Determine the [X, Y] coordinate at the center of the cell enclosing the given text.  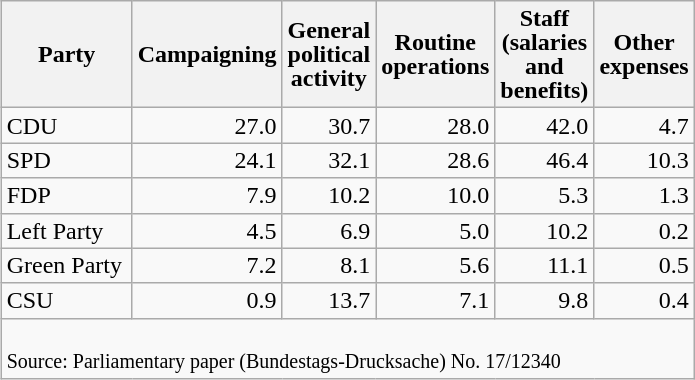
24.1 [207, 160]
1.3 [644, 196]
Green Party [66, 266]
11.1 [544, 266]
9.8 [544, 300]
CDU [66, 126]
5.6 [436, 266]
46.4 [544, 160]
6.9 [329, 230]
32.1 [329, 160]
13.7 [329, 300]
0.4 [644, 300]
10.3 [644, 160]
Source: Parliamentary paper (Bundestags-Drucksache) No. 17/12340 [348, 348]
0.9 [207, 300]
5.3 [544, 196]
27.0 [207, 126]
CSU [66, 300]
Party [66, 54]
8.1 [329, 266]
Staff (salaries and benefits) [544, 54]
Routine operations [436, 54]
4.7 [644, 126]
Campaigning [207, 54]
28.6 [436, 160]
42.0 [544, 126]
5.0 [436, 230]
0.5 [644, 266]
0.2 [644, 230]
4.5 [207, 230]
Other expenses [644, 54]
10.0 [436, 196]
SPD [66, 160]
30.7 [329, 126]
7.9 [207, 196]
28.0 [436, 126]
7.2 [207, 266]
General political activity [329, 54]
FDP [66, 196]
7.1 [436, 300]
Left Party [66, 230]
